Locate the cell with the specified text and output its [x, y] center coordinate. 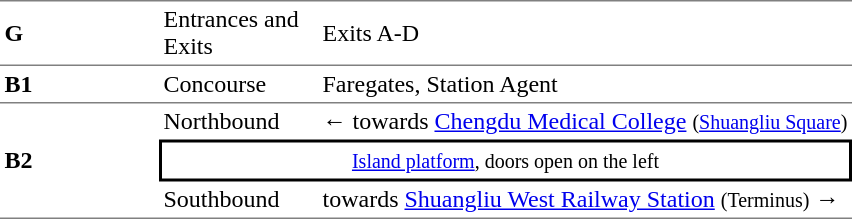
← towards Chengdu Medical College (Shuangliu Square) [585, 122]
Island platform, doors open on the left [506, 161]
B1 [80, 85]
Faregates, Station Agent [585, 85]
Entrances and Exits [238, 33]
G [80, 33]
Northbound [238, 122]
Concourse [238, 85]
Exits A-D [585, 33]
